Scan for the cell matching the given text and deliver its (X, Y) coordinate at center. 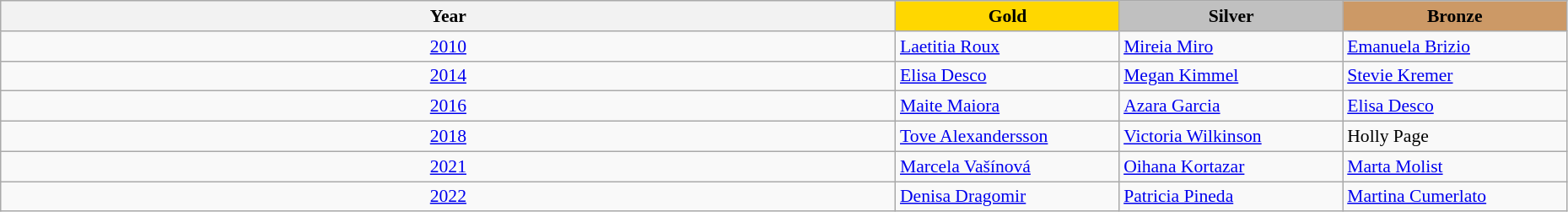
2010 (449, 46)
2018 (449, 137)
Gold (1007, 16)
Silver (1231, 16)
Martina Cumerlato (1454, 197)
Emanuela Brizio (1454, 46)
Tove Alexandersson (1007, 137)
Mireia Miro (1231, 46)
Patricia Pineda (1231, 197)
Victoria Wilkinson (1231, 137)
Megan Kimmel (1231, 76)
Year (449, 16)
Marta Molist (1454, 166)
2014 (449, 76)
2016 (449, 106)
2022 (449, 197)
Azara Garcia (1231, 106)
Holly Page (1454, 137)
Marcela Vašínová (1007, 166)
Stevie Kremer (1454, 76)
Denisa Dragomir (1007, 197)
Oihana Kortazar (1231, 166)
Maite Maiora (1007, 106)
Laetitia Roux (1007, 46)
Bronze (1454, 16)
2021 (449, 166)
